Extract the (X, Y) coordinate from the center of the cell holding the provided text.  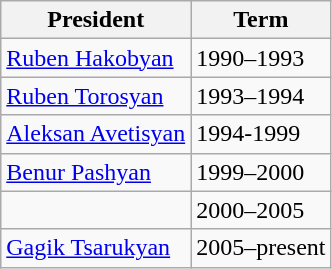
1993–1994 (261, 96)
Gagik Tsarukyan (96, 248)
2000–2005 (261, 210)
Benur Pashyan (96, 172)
Ruben Hakobyan (96, 58)
Aleksan Avetisyan (96, 134)
2005–present (261, 248)
Term (261, 20)
1990–1993 (261, 58)
President (96, 20)
1994-1999 (261, 134)
1999–2000 (261, 172)
Ruben Torosyan (96, 96)
